Find where the given text appears and provide that cell's center as [X, Y] coordinate. 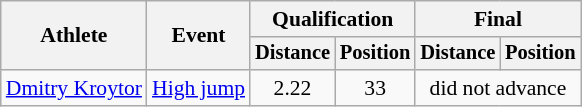
Event [198, 36]
33 [375, 88]
Dmitry Kroytor [74, 88]
Qualification [332, 19]
Athlete [74, 36]
did not advance [498, 88]
Final [498, 19]
2.22 [292, 88]
High jump [198, 88]
